Detect which cell encompasses the target text, then output its (x, y) center coordinate. 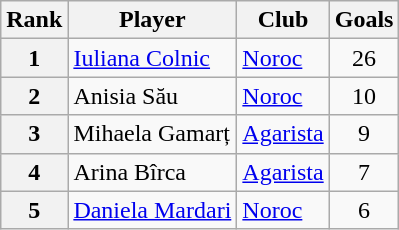
1 (34, 58)
Player (152, 20)
Anisia Său (152, 96)
3 (34, 134)
10 (364, 96)
2 (34, 96)
Rank (34, 20)
26 (364, 58)
9 (364, 134)
Arina Bîrca (152, 172)
Daniela Mardari (152, 210)
7 (364, 172)
5 (34, 210)
6 (364, 210)
Club (283, 20)
4 (34, 172)
Iuliana Colnic (152, 58)
Goals (364, 20)
Mihaela Gamarț (152, 134)
